Detect which cell encompasses the target text, then output its [X, Y] center coordinate. 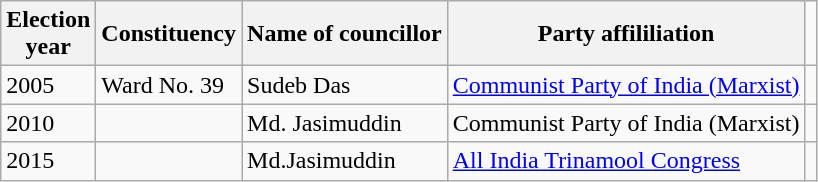
Sudeb Das [345, 85]
All India Trinamool Congress [626, 161]
2015 [48, 161]
Ward No. 39 [169, 85]
Md. Jasimuddin [345, 123]
2010 [48, 123]
Md.Jasimuddin [345, 161]
Election year [48, 34]
Constituency [169, 34]
Party affililiation [626, 34]
Name of councillor [345, 34]
2005 [48, 85]
